Capture the cell that displays the provided text and extract its (X, Y) central coordinate. 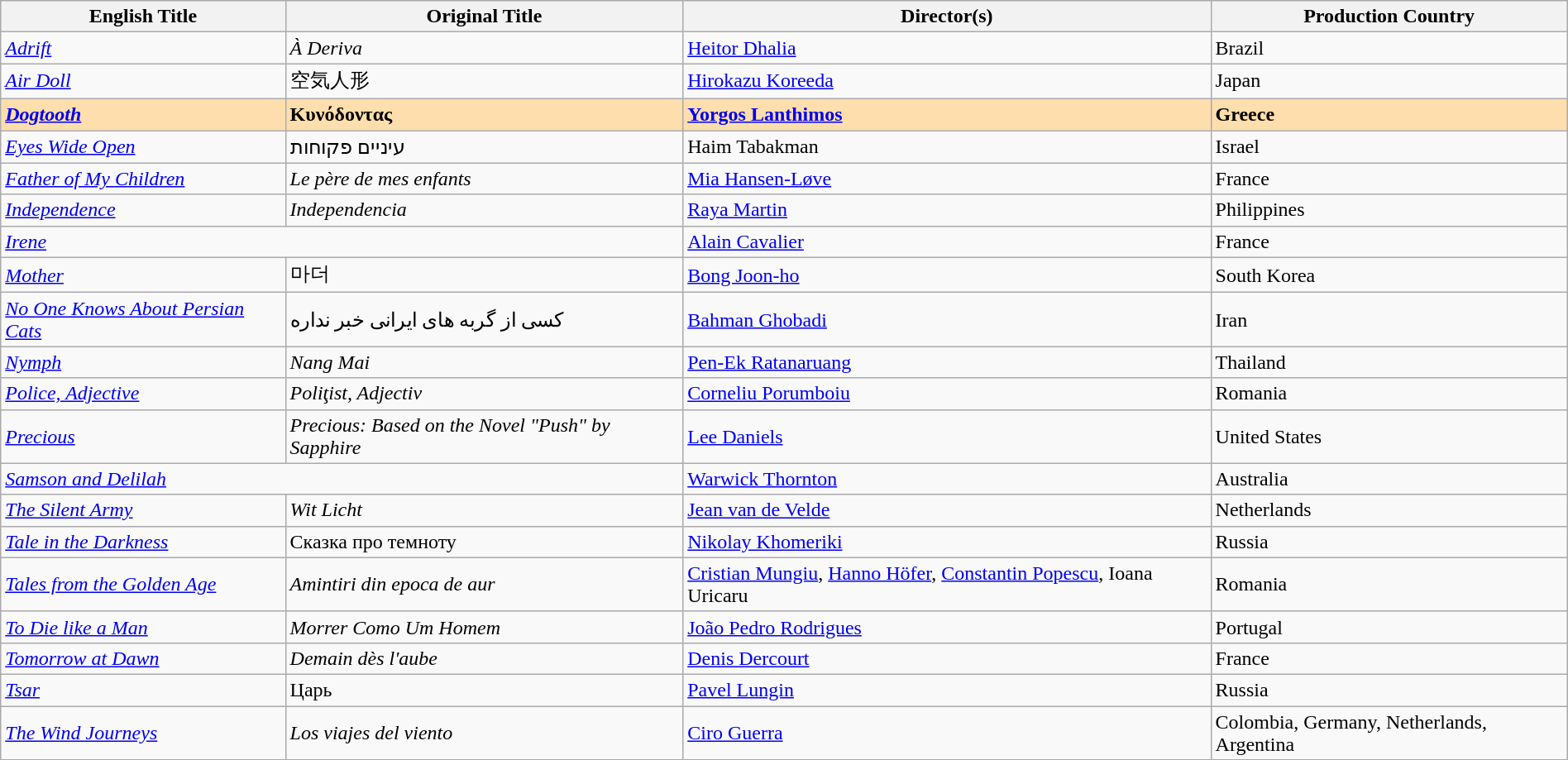
Eyes Wide Open (143, 147)
Сказка про темноту (485, 542)
Iran (1389, 319)
Denis Dercourt (947, 658)
Irene (342, 241)
Amintiri din epoca de aur (485, 584)
Mia Hansen-Løve (947, 179)
South Korea (1389, 275)
עיניים פקוחות (485, 147)
Brazil (1389, 48)
Raya Martin (947, 210)
Hirokazu Koreeda (947, 81)
Father of My Children (143, 179)
English Title (143, 17)
Independencia (485, 210)
Tales from the Golden Age (143, 584)
Bahman Ghobadi (947, 319)
Air Doll (143, 81)
Netherlands (1389, 510)
Adrift (143, 48)
Nang Mai (485, 362)
마더 (485, 275)
Heitor Dhalia (947, 48)
Wit Licht (485, 510)
Tale in the Darkness (143, 542)
Κυνόδοντας (485, 114)
Morrer Como Um Homem (485, 627)
João Pedro Rodrigues (947, 627)
Los viajes del viento (485, 733)
Nikolay Khomeriki (947, 542)
Ciro Guerra (947, 733)
Mother (143, 275)
Yorgos Lanthimos (947, 114)
Thailand (1389, 362)
Nymph (143, 362)
Warwick Thornton (947, 479)
Precious: Based on the Novel "Push" by Sapphire (485, 437)
Philippines (1389, 210)
Demain dès l'aube (485, 658)
Independence (143, 210)
Pavel Lungin (947, 690)
Pen-Ek Ratanaruang (947, 362)
Police, Adjective (143, 394)
United States (1389, 437)
The Silent Army (143, 510)
Colombia, Germany, Netherlands, Argentina (1389, 733)
To Die like a Man (143, 627)
Bong Joon-ho (947, 275)
Lee Daniels (947, 437)
Царь (485, 690)
Japan (1389, 81)
Director(s) (947, 17)
Tsar (143, 690)
Cristian Mungiu, Hanno Höfer, Constantin Popescu, Ioana Uricaru (947, 584)
Australia (1389, 479)
کسی از گربه های ایرانی خبر نداره (485, 319)
Corneliu Porumboiu (947, 394)
Samson and Delilah (342, 479)
Production Country (1389, 17)
Poliţist, Adjectiv (485, 394)
Alain Cavalier (947, 241)
Israel (1389, 147)
Le père de mes enfants (485, 179)
Portugal (1389, 627)
空気人形 (485, 81)
Greece (1389, 114)
The Wind Journeys (143, 733)
Precious (143, 437)
No One Knows About Persian Cats (143, 319)
Original Title (485, 17)
À Deriva (485, 48)
Haim Tabakman (947, 147)
Tomorrow at Dawn (143, 658)
Jean van de Velde (947, 510)
Dogtooth (143, 114)
